Return the (X, Y) coordinate for the center point of the cell that contains the specified text.  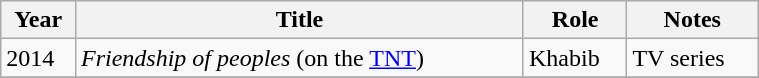
Khabib (574, 58)
Title (299, 20)
TV series (692, 58)
Friendship of peoples (on the TNT) (299, 58)
2014 (38, 58)
Year (38, 20)
Notes (692, 20)
Role (574, 20)
